Find where the given text appears and provide that cell's center as (x, y) coordinate. 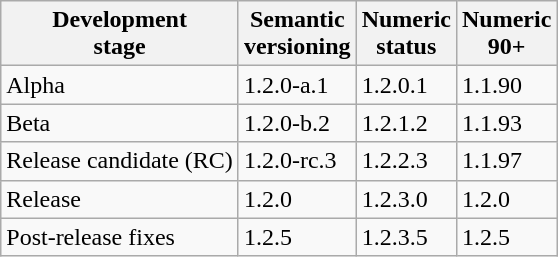
1.2.0-rc.3 (297, 161)
1.2.3.5 (406, 237)
Post-release fixes (120, 237)
1.1.93 (506, 123)
1.1.90 (506, 85)
Release candidate (RC) (120, 161)
Beta (120, 123)
1.2.0-b.2 (297, 123)
1.1.97 (506, 161)
1.2.0-a.1 (297, 85)
1.2.1.2 (406, 123)
Semanticversioning (297, 34)
Numericstatus (406, 34)
Alpha (120, 85)
1.2.2.3 (406, 161)
Numeric90+ (506, 34)
Release (120, 199)
1.2.3.0 (406, 199)
Developmentstage (120, 34)
1.2.0.1 (406, 85)
